Find where the given text appears and provide that cell's center as (X, Y) coordinate. 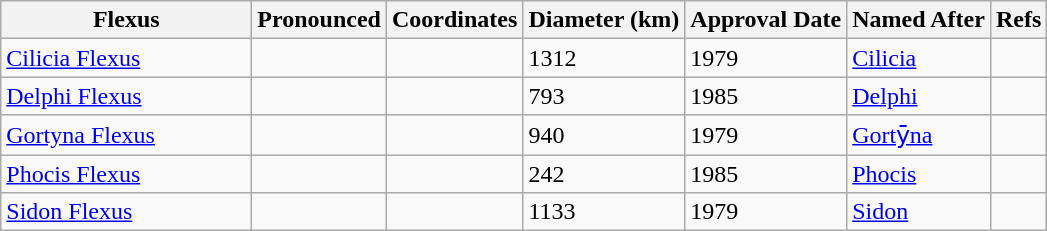
1312 (604, 58)
Flexus (126, 20)
793 (604, 96)
940 (604, 135)
Coordinates (454, 20)
Cilicia Flexus (126, 58)
1133 (604, 212)
Diameter (km) (604, 20)
Gortȳna (919, 135)
Pronounced (320, 20)
Gortyna Flexus (126, 135)
242 (604, 173)
Phocis Flexus (126, 173)
Cilicia (919, 58)
Sidon (919, 212)
Sidon Flexus (126, 212)
Named After (919, 20)
Approval Date (766, 20)
Refs (1018, 20)
Delphi (919, 96)
Delphi Flexus (126, 96)
Phocis (919, 173)
